Identify which cell holds the provided text, then report its (x, y) central coordinate. 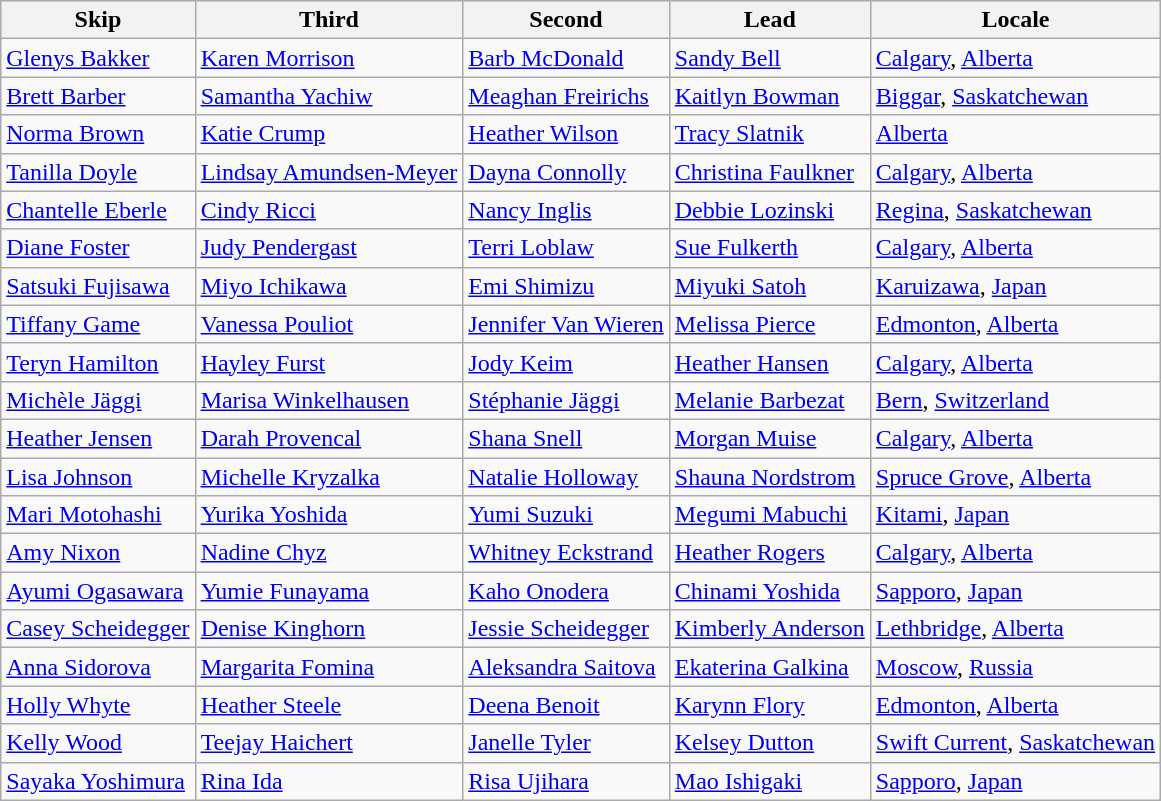
Janelle Tyler (566, 743)
Nadine Chyz (329, 553)
Tiffany Game (98, 324)
Heather Hansen (770, 362)
Dayna Connolly (566, 172)
Miyo Ichikawa (329, 286)
Miyuki Satoh (770, 286)
Marisa Winkelhausen (329, 400)
Regina, Saskatchewan (1015, 210)
Terri Loblaw (566, 248)
Yurika Yoshida (329, 515)
Michelle Kryzalka (329, 477)
Bern, Switzerland (1015, 400)
Lisa Johnson (98, 477)
Heather Steele (329, 705)
Cindy Ricci (329, 210)
Glenys Bakker (98, 58)
Chinami Yoshida (770, 591)
Darah Provencal (329, 438)
Yumie Funayama (329, 591)
Kitami, Japan (1015, 515)
Lindsay Amundsen-Meyer (329, 172)
Heather Jensen (98, 438)
Jody Keim (566, 362)
Third (329, 20)
Risa Ujihara (566, 781)
Deena Benoit (566, 705)
Stéphanie Jäggi (566, 400)
Samantha Yachiw (329, 96)
Christina Faulkner (770, 172)
Alberta (1015, 134)
Tanilla Doyle (98, 172)
Lead (770, 20)
Anna Sidorova (98, 667)
Heather Wilson (566, 134)
Spruce Grove, Alberta (1015, 477)
Aleksandra Saitova (566, 667)
Biggar, Saskatchewan (1015, 96)
Diane Foster (98, 248)
Holly Whyte (98, 705)
Kaho Onodera (566, 591)
Sayaka Yoshimura (98, 781)
Swift Current, Saskatchewan (1015, 743)
Kimberly Anderson (770, 629)
Second (566, 20)
Chantelle Eberle (98, 210)
Michèle Jäggi (98, 400)
Teejay Haichert (329, 743)
Satsuki Fujisawa (98, 286)
Melanie Barbezat (770, 400)
Katie Crump (329, 134)
Skip (98, 20)
Judy Pendergast (329, 248)
Meaghan Freirichs (566, 96)
Shana Snell (566, 438)
Karynn Flory (770, 705)
Brett Barber (98, 96)
Natalie Holloway (566, 477)
Kelly Wood (98, 743)
Mao Ishigaki (770, 781)
Vanessa Pouliot (329, 324)
Megumi Mabuchi (770, 515)
Melissa Pierce (770, 324)
Teryn Hamilton (98, 362)
Karen Morrison (329, 58)
Kaitlyn Bowman (770, 96)
Nancy Inglis (566, 210)
Lethbridge, Alberta (1015, 629)
Hayley Furst (329, 362)
Whitney Eckstrand (566, 553)
Moscow, Russia (1015, 667)
Ayumi Ogasawara (98, 591)
Morgan Muise (770, 438)
Debbie Lozinski (770, 210)
Shauna Nordstrom (770, 477)
Rina Ida (329, 781)
Jessie Scheidegger (566, 629)
Locale (1015, 20)
Heather Rogers (770, 553)
Margarita Fomina (329, 667)
Norma Brown (98, 134)
Sue Fulkerth (770, 248)
Karuizawa, Japan (1015, 286)
Emi Shimizu (566, 286)
Jennifer Van Wieren (566, 324)
Mari Motohashi (98, 515)
Barb McDonald (566, 58)
Denise Kinghorn (329, 629)
Yumi Suzuki (566, 515)
Casey Scheidegger (98, 629)
Kelsey Dutton (770, 743)
Tracy Slatnik (770, 134)
Ekaterina Galkina (770, 667)
Amy Nixon (98, 553)
Sandy Bell (770, 58)
